Return the (X, Y) coordinate for the center point of the cell that contains the specified text.  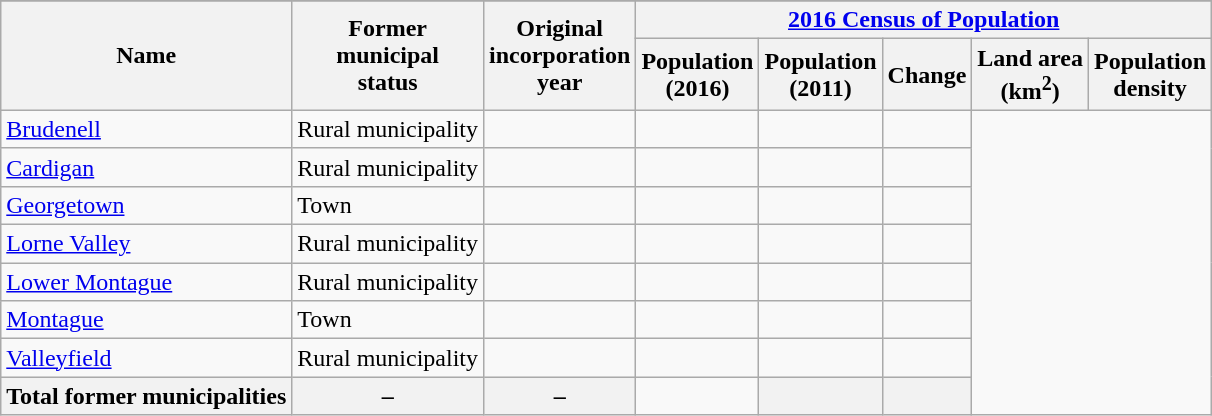
Land area(km2) (1030, 75)
Georgetown (146, 205)
2016 Census of Population (924, 20)
Lorne Valley (146, 244)
Formermunicipalstatus (388, 56)
Population(2011) (820, 75)
Originalincorporationyear (559, 56)
Name (146, 56)
Cardigan (146, 167)
Brudenell (146, 129)
Change (927, 75)
Populationdensity (1150, 75)
Total former municipalities (146, 396)
Montague (146, 320)
Population(2016) (698, 75)
Valleyfield (146, 358)
Lower Montague (146, 282)
